Search for the cell housing the specified text and yield its (X, Y) center coordinate. 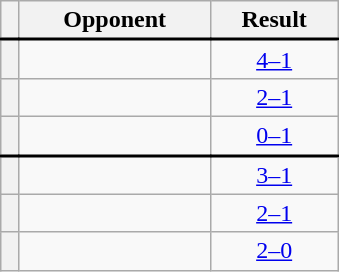
2–0 (274, 251)
4–1 (274, 60)
Opponent (114, 20)
3–1 (274, 174)
0–1 (274, 136)
Result (274, 20)
